For the text-containing cell, return its midpoint in (X, Y) coordinate format. 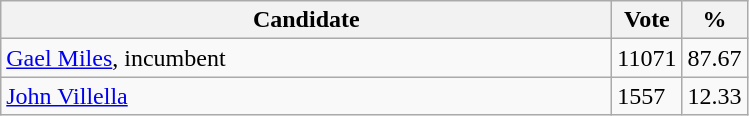
Candidate (306, 20)
12.33 (714, 96)
Vote (647, 20)
Gael Miles, incumbent (306, 58)
11071 (647, 58)
87.67 (714, 58)
% (714, 20)
John Villella (306, 96)
1557 (647, 96)
